Scan for the cell matching the given text and deliver its (x, y) coordinate at center. 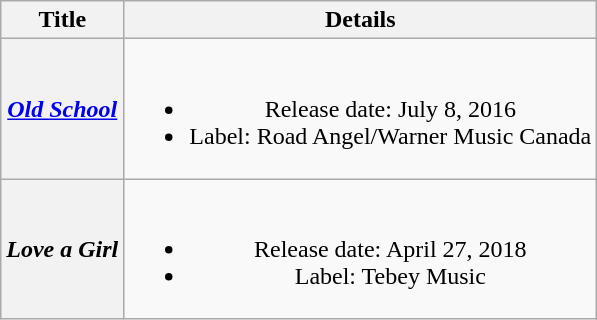
Details (360, 20)
Title (62, 20)
Release date: April 27, 2018Label: Tebey Music (360, 249)
Old School (62, 109)
Love a Girl (62, 249)
Release date: July 8, 2016Label: Road Angel/Warner Music Canada (360, 109)
